For the text-containing cell, return its midpoint in (X, Y) coordinate format. 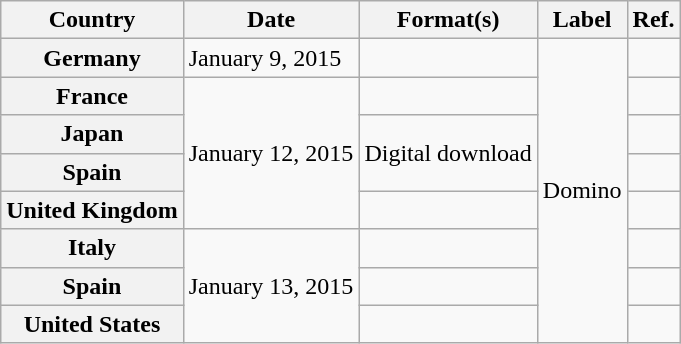
Germany (92, 58)
Japan (92, 134)
Date (271, 20)
United Kingdom (92, 210)
Format(s) (448, 20)
United States (92, 324)
January 13, 2015 (271, 286)
Digital download (448, 153)
Italy (92, 248)
January 9, 2015 (271, 58)
Label (582, 20)
France (92, 96)
Ref. (654, 20)
January 12, 2015 (271, 153)
Domino (582, 191)
Country (92, 20)
